Identify which cell holds the provided text, then report its (x, y) central coordinate. 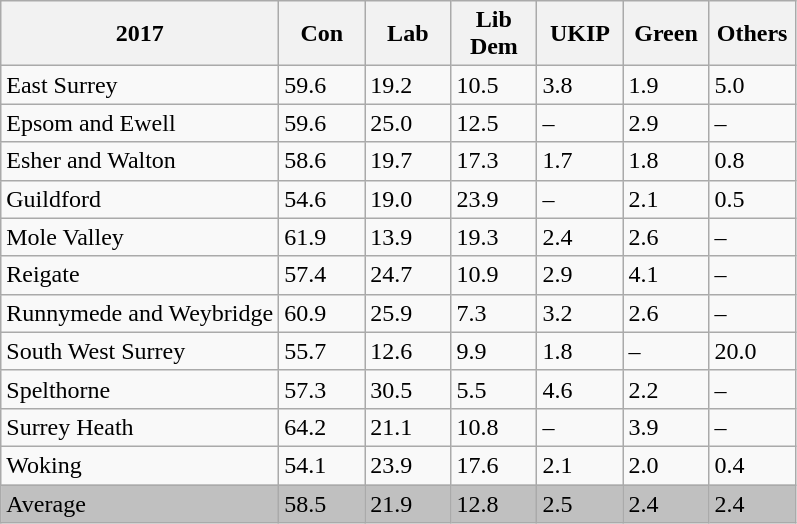
Others (752, 34)
3.2 (580, 313)
2.0 (666, 465)
7.3 (494, 313)
19.7 (408, 161)
Epsom and Ewell (140, 123)
Runnymede and Weybridge (140, 313)
0.4 (752, 465)
4.1 (666, 275)
25.9 (408, 313)
Average (140, 503)
10.9 (494, 275)
5.0 (752, 85)
Woking (140, 465)
9.9 (494, 351)
2017 (140, 34)
19.2 (408, 85)
Lib Dem (494, 34)
South West Surrey (140, 351)
1.7 (580, 161)
10.5 (494, 85)
54.6 (322, 199)
1.9 (666, 85)
12.5 (494, 123)
5.5 (494, 389)
Spelthorne (140, 389)
60.9 (322, 313)
Surrey Heath (140, 427)
24.7 (408, 275)
54.1 (322, 465)
Reigate (140, 275)
3.9 (666, 427)
19.0 (408, 199)
Guildford (140, 199)
21.1 (408, 427)
12.6 (408, 351)
0.5 (752, 199)
12.8 (494, 503)
Green (666, 34)
Esher and Walton (140, 161)
4.6 (580, 389)
UKIP (580, 34)
30.5 (408, 389)
64.2 (322, 427)
17.3 (494, 161)
61.9 (322, 237)
Mole Valley (140, 237)
Lab (408, 34)
25.0 (408, 123)
20.0 (752, 351)
21.9 (408, 503)
2.5 (580, 503)
2.2 (666, 389)
55.7 (322, 351)
0.8 (752, 161)
Con (322, 34)
10.8 (494, 427)
19.3 (494, 237)
57.4 (322, 275)
17.6 (494, 465)
East Surrey (140, 85)
58.5 (322, 503)
13.9 (408, 237)
3.8 (580, 85)
57.3 (322, 389)
58.6 (322, 161)
